Identify which cell holds the provided text, then report its (x, y) central coordinate. 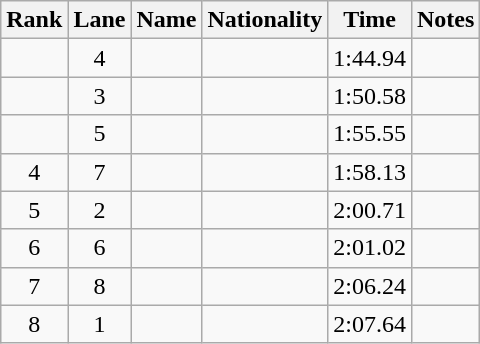
1:50.58 (370, 96)
1:58.13 (370, 172)
Rank (34, 20)
2:00.71 (370, 210)
1:44.94 (370, 58)
2 (100, 210)
Name (166, 20)
1:55.55 (370, 134)
2:06.24 (370, 286)
Nationality (265, 20)
Notes (445, 20)
1 (100, 324)
2:01.02 (370, 248)
Time (370, 20)
3 (100, 96)
2:07.64 (370, 324)
Lane (100, 20)
